For the text-containing cell, return its midpoint in (X, Y) coordinate format. 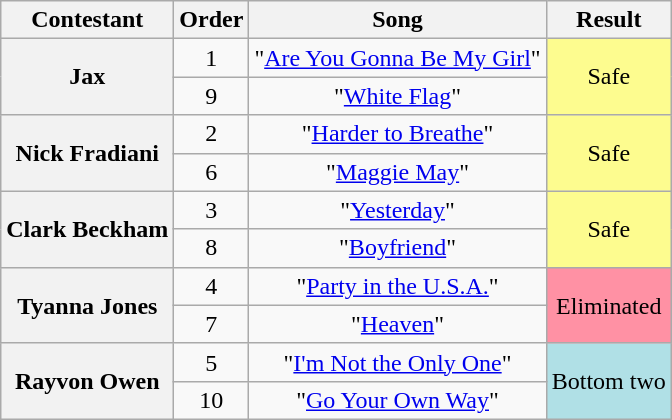
8 (212, 248)
"Boyfriend" (398, 248)
Tyanna Jones (88, 305)
"White Flag" (398, 96)
Nick Fradiani (88, 153)
3 (212, 210)
Clark Beckham (88, 229)
"Heaven" (398, 324)
1 (212, 58)
Rayvon Owen (88, 381)
4 (212, 286)
Eliminated (608, 305)
Bottom two (608, 381)
"Harder to Breathe" (398, 134)
5 (212, 362)
Jax (88, 77)
2 (212, 134)
"I'm Not the Only One" (398, 362)
"Yesterday" (398, 210)
Order (212, 20)
6 (212, 172)
"Are You Gonna Be My Girl" (398, 58)
10 (212, 400)
"Go Your Own Way" (398, 400)
7 (212, 324)
Song (398, 20)
Result (608, 20)
"Party in the U.S.A." (398, 286)
Contestant (88, 20)
"Maggie May" (398, 172)
9 (212, 96)
